Determine the [X, Y] coordinate at the center of the cell enclosing the given text.  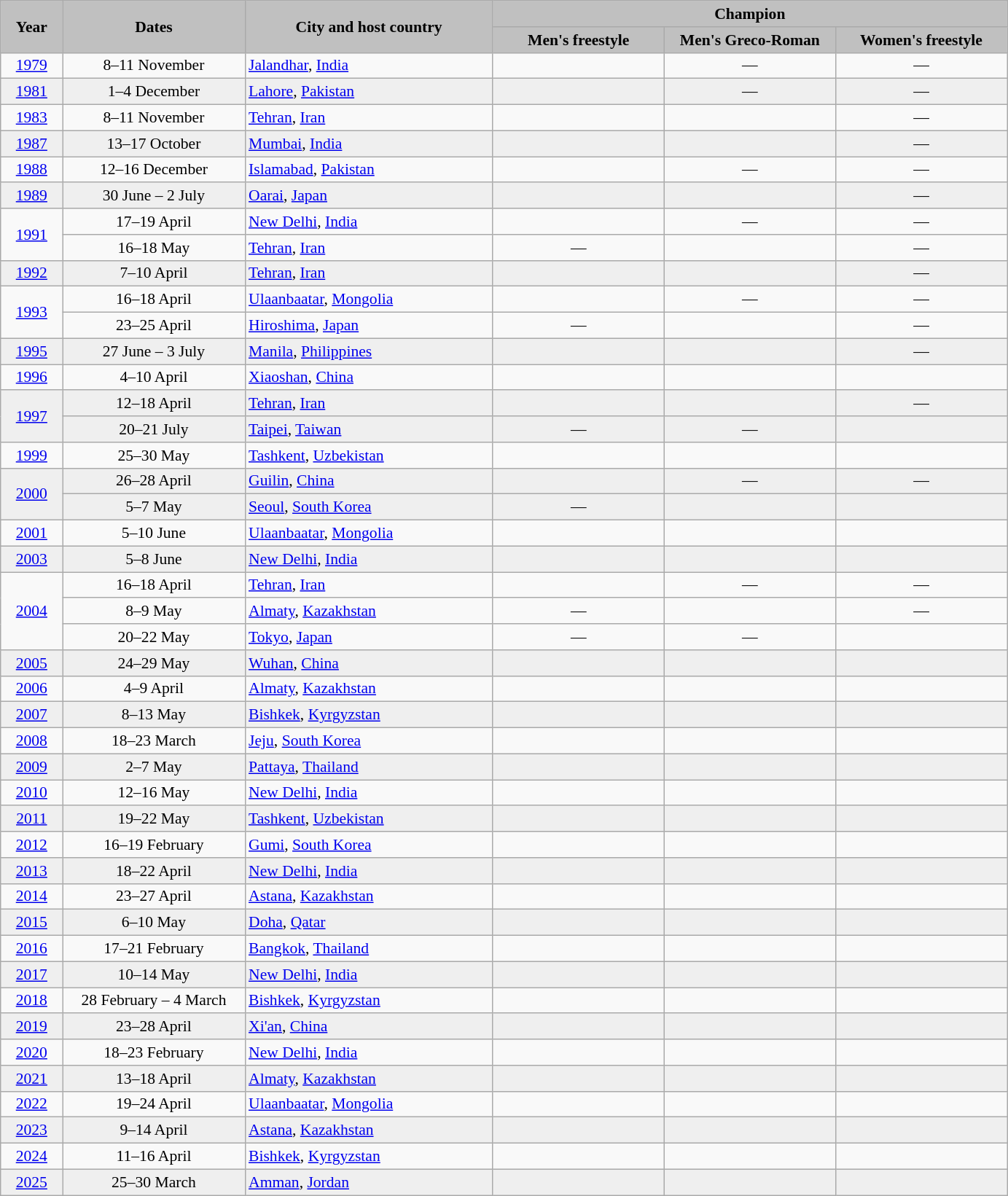
26–28 April [154, 481]
Hiroshima, Japan [369, 326]
2011 [32, 819]
1996 [32, 378]
1988 [32, 170]
2008 [32, 741]
1987 [32, 144]
5–10 June [154, 533]
18–23 February [154, 1052]
Islamabad, Pakistan [369, 170]
2024 [32, 1157]
2004 [32, 611]
2001 [32, 533]
2012 [32, 845]
25–30 March [154, 1182]
12–18 April [154, 404]
10–14 May [154, 974]
2009 [32, 767]
City and host country [369, 26]
2014 [32, 896]
Women's freestyle [921, 40]
23–28 April [154, 1027]
1983 [32, 118]
19–24 April [154, 1104]
Taipei, Taiwan [369, 429]
2022 [32, 1104]
16–19 February [154, 845]
7–10 April [154, 273]
2021 [32, 1079]
Jalandhar, India [369, 66]
17–19 April [154, 222]
1981 [32, 92]
20–22 May [154, 637]
Bangkok, Thailand [369, 949]
Champion [749, 14]
1999 [32, 456]
1997 [32, 417]
Gumi, South Korea [369, 845]
1995 [32, 351]
17–21 February [154, 949]
2023 [32, 1130]
2025 [32, 1182]
Jeju, South Korea [369, 741]
1992 [32, 273]
2005 [32, 663]
2018 [32, 1001]
1989 [32, 196]
18–22 April [154, 871]
2019 [32, 1027]
Men's Greco-Roman [749, 40]
2016 [32, 949]
1979 [32, 66]
19–22 May [154, 819]
2006 [32, 689]
Dates [154, 26]
Xi'an, China [369, 1027]
28 February – 4 March [154, 1001]
Oarai, Japan [369, 196]
2017 [32, 974]
Amman, Jordan [369, 1182]
6–10 May [154, 923]
2010 [32, 793]
Xiaoshan, China [369, 378]
Seoul, South Korea [369, 507]
5–8 June [154, 559]
5–7 May [154, 507]
Wuhan, China [369, 663]
2007 [32, 715]
Tokyo, Japan [369, 637]
Men's freestyle [579, 40]
2000 [32, 494]
8–13 May [154, 715]
20–21 July [154, 429]
2015 [32, 923]
25–30 May [154, 456]
Lahore, Pakistan [369, 92]
16–18 May [154, 248]
1–4 December [154, 92]
23–25 April [154, 326]
Doha, Qatar [369, 923]
Mumbai, India [369, 144]
8–9 May [154, 611]
2–7 May [154, 767]
11–16 April [154, 1157]
9–14 April [154, 1130]
13–17 October [154, 144]
Pattaya, Thailand [369, 767]
12–16 December [154, 170]
24–29 May [154, 663]
1991 [32, 235]
4–9 April [154, 689]
12–16 May [154, 793]
27 June – 3 July [154, 351]
30 June – 2 July [154, 196]
2020 [32, 1052]
Manila, Philippines [369, 351]
23–27 April [154, 896]
Year [32, 26]
2003 [32, 559]
13–18 April [154, 1079]
18–23 March [154, 741]
4–10 April [154, 378]
1993 [32, 312]
2013 [32, 871]
Guilin, China [369, 481]
